Locate the cell with the specified text and output its [X, Y] center coordinate. 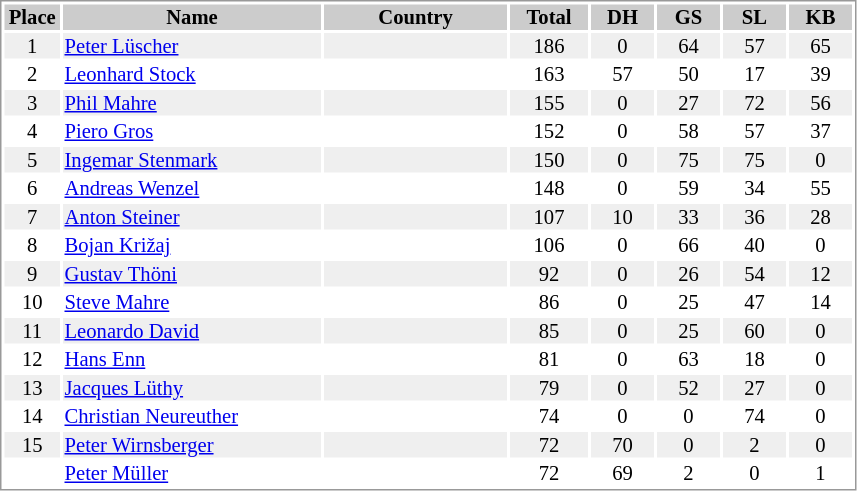
59 [688, 189]
SL [754, 17]
Piero Gros [192, 131]
Total [549, 17]
60 [754, 331]
163 [549, 75]
152 [549, 131]
69 [622, 473]
Christian Neureuther [192, 417]
9 [32, 274]
52 [688, 388]
63 [688, 359]
Place [32, 17]
65 [820, 46]
55 [820, 189]
155 [549, 103]
39 [820, 75]
Ingemar Stenmark [192, 160]
Country [416, 17]
56 [820, 103]
11 [32, 331]
GS [688, 17]
Peter Müller [192, 473]
148 [549, 189]
66 [688, 245]
18 [754, 359]
40 [754, 245]
DH [622, 17]
5 [32, 160]
Peter Lüscher [192, 46]
Anton Steiner [192, 217]
Leonhard Stock [192, 75]
Andreas Wenzel [192, 189]
Hans Enn [192, 359]
186 [549, 46]
4 [32, 131]
28 [820, 217]
79 [549, 388]
64 [688, 46]
6 [32, 189]
47 [754, 303]
81 [549, 359]
106 [549, 245]
8 [32, 245]
Name [192, 17]
50 [688, 75]
150 [549, 160]
107 [549, 217]
Peter Wirnsberger [192, 445]
Bojan Križaj [192, 245]
17 [754, 75]
Gustav Thöni [192, 274]
Steve Mahre [192, 303]
3 [32, 103]
KB [820, 17]
86 [549, 303]
58 [688, 131]
7 [32, 217]
Leonardo David [192, 331]
Jacques Lüthy [192, 388]
13 [32, 388]
85 [549, 331]
34 [754, 189]
70 [622, 445]
37 [820, 131]
92 [549, 274]
15 [32, 445]
Phil Mahre [192, 103]
33 [688, 217]
36 [754, 217]
54 [754, 274]
26 [688, 274]
